Determine the (X, Y) coordinate at the center of the cell enclosing the given text.  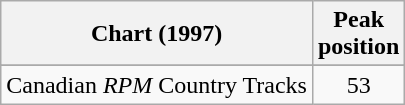
Chart (1997) (157, 34)
Peakposition (358, 34)
Canadian RPM Country Tracks (157, 85)
53 (358, 85)
